Scan for the cell matching the given text and deliver its (x, y) coordinate at center. 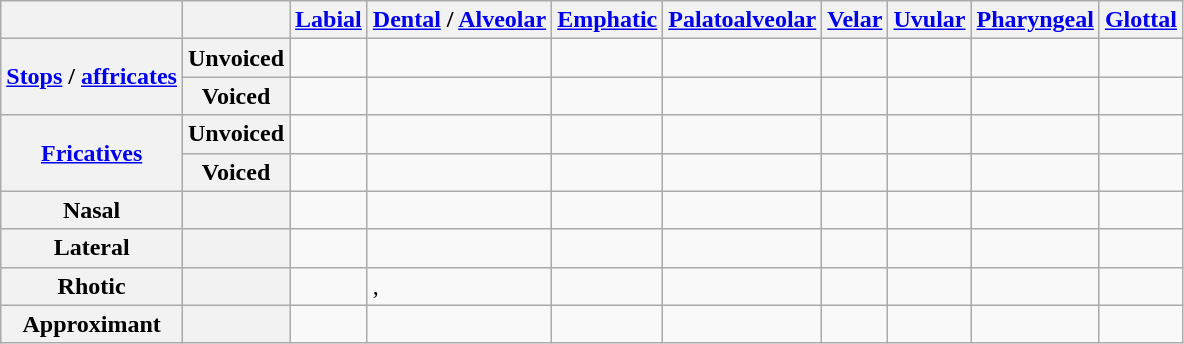
Lateral (92, 248)
Glottal (1140, 20)
Rhotic (92, 286)
Pharyngeal (1035, 20)
Velar (855, 20)
Nasal (92, 210)
, (459, 286)
Uvular (930, 20)
Emphatic (608, 20)
Fricatives (92, 153)
Labial (329, 20)
Palatoalveolar (742, 20)
Stops / affricates (92, 77)
Approximant (92, 324)
Dental / Alveolar (459, 20)
